Output the [x, y] coordinate of the center of the cell containing the given text.  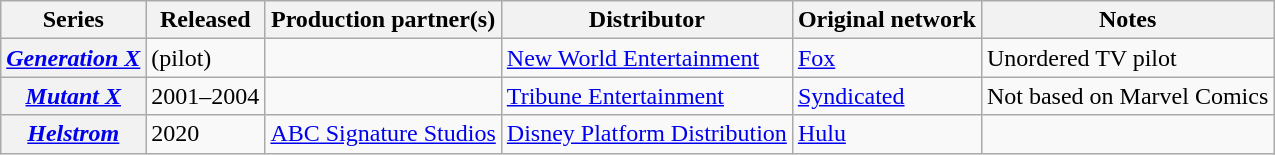
Notes [1127, 20]
Hulu [886, 134]
Original network [886, 20]
Syndicated [886, 96]
Released [206, 20]
Mutant X [74, 96]
Helstrom [74, 134]
2001–2004 [206, 96]
Distributor [646, 20]
Fox [886, 58]
Generation X [74, 58]
Unordered TV pilot [1127, 58]
Disney Platform Distribution [646, 134]
Tribune Entertainment [646, 96]
New World Entertainment [646, 58]
2020 [206, 134]
Series [74, 20]
Production partner(s) [383, 20]
(pilot) [206, 58]
Not based on Marvel Comics [1127, 96]
ABC Signature Studios [383, 134]
